Determine the [x, y] coordinate at the center of the cell enclosing the given text.  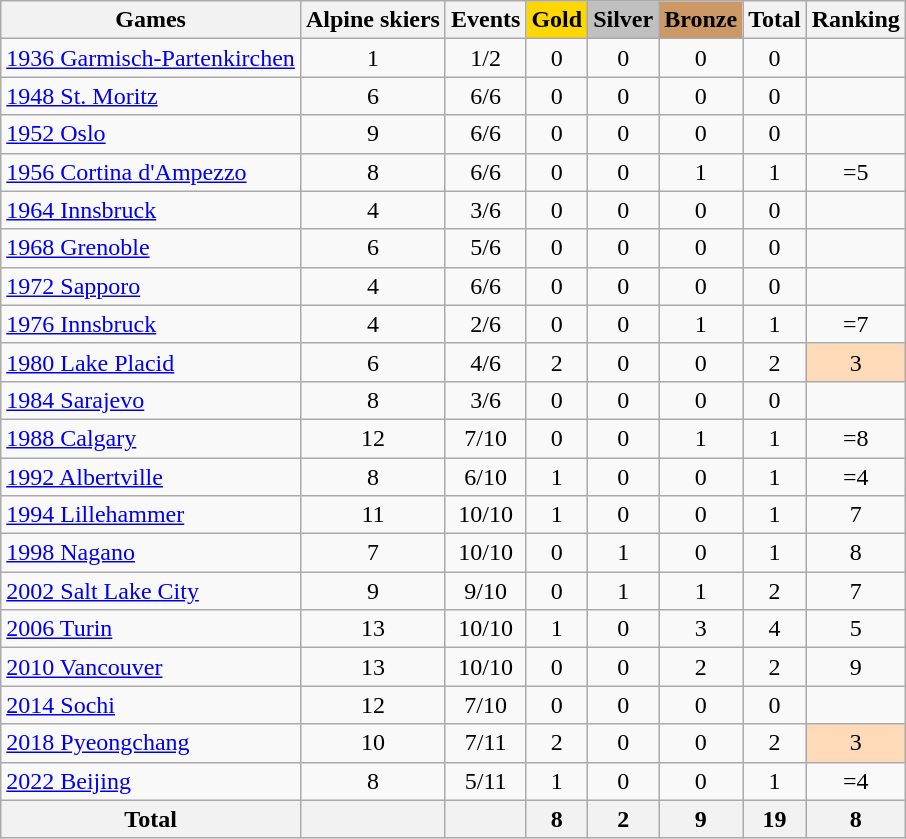
1948 St. Moritz [151, 96]
1992 Albertville [151, 477]
10 [372, 743]
1968 Grenoble [151, 248]
6/10 [485, 477]
11 [372, 515]
Ranking [856, 20]
2010 Vancouver [151, 667]
=5 [856, 172]
1980 Lake Placid [151, 362]
Silver [624, 20]
1936 Garmisch-Partenkirchen [151, 58]
1/2 [485, 58]
1972 Sapporo [151, 286]
2002 Salt Lake City [151, 591]
Games [151, 20]
1988 Calgary [151, 438]
5 [856, 629]
2/6 [485, 324]
5/11 [485, 781]
2018 Pyeongchang [151, 743]
1956 Cortina d'Ampezzo [151, 172]
7/11 [485, 743]
1984 Sarajevo [151, 400]
2006 Turin [151, 629]
5/6 [485, 248]
4/6 [485, 362]
=7 [856, 324]
1976 Innsbruck [151, 324]
1964 Innsbruck [151, 210]
1994 Lillehammer [151, 515]
9/10 [485, 591]
Bronze [701, 20]
2022 Beijing [151, 781]
=8 [856, 438]
2014 Sochi [151, 705]
1952 Oslo [151, 134]
Events [485, 20]
Alpine skiers [372, 20]
Gold [557, 20]
1998 Nagano [151, 553]
19 [775, 819]
